From the cell containing the given text, extract its center point as [x, y] coordinate. 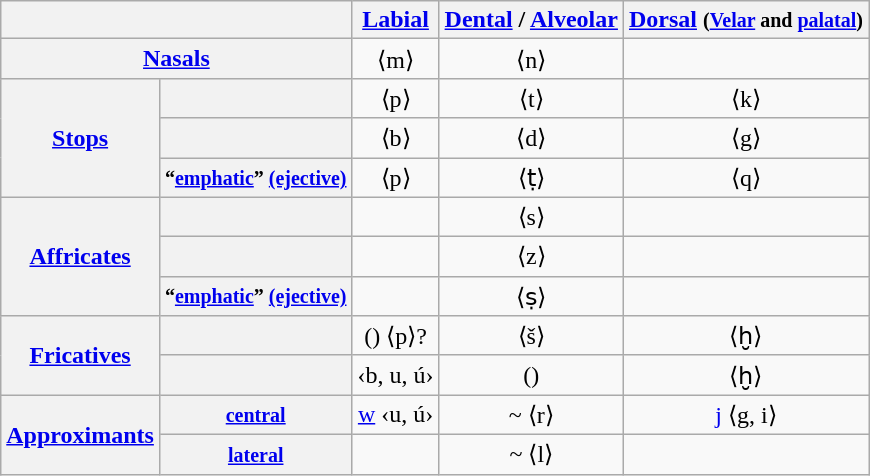
Approximants [80, 434]
⟨m⟩ [396, 59]
lateral [256, 454]
Stops [80, 138]
⟨t⟩ [531, 98]
⟨ṣ⟩ [531, 296]
Affricates [80, 256]
⟨q⟩ [746, 178]
⟨ṭ⟩ [531, 178]
Fricatives [80, 356]
Dorsal (Velar and palatal) [746, 20]
Labial [396, 20]
⟨g⟩ [746, 138]
‹b, u, ú› [396, 375]
~ ⟨r⟩ [531, 415]
j ⟨g, i⟩ [746, 415]
~ ⟨l⟩ [531, 454]
⟨d⟩ [531, 138]
() ⟨p⟩? [396, 336]
⟨z⟩ [531, 257]
Nasals [176, 59]
⟨n⟩ [531, 59]
⟨s⟩ [531, 217]
Dental / Alveolar [531, 20]
⟨š⟩ [531, 336]
⟨b⟩ [396, 138]
central [256, 415]
⟨k⟩ [746, 98]
() [531, 375]
w ‹u, ú› [396, 415]
